Pinpoint the cell where the given text exists, returning its (X, Y) midpoint coordinate. 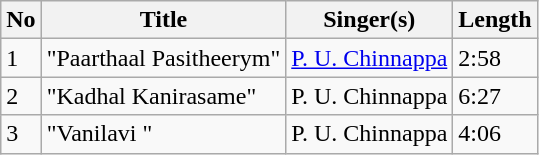
6:27 (495, 96)
Singer(s) (370, 20)
No (21, 20)
"Paarthaal Pasitheerym" (164, 58)
2 (21, 96)
Length (495, 20)
1 (21, 58)
"Vanilavi " (164, 134)
Title (164, 20)
3 (21, 134)
2:58 (495, 58)
"Kadhal Kanirasame" (164, 96)
4:06 (495, 134)
